For the text-containing cell, return its midpoint in (x, y) coordinate format. 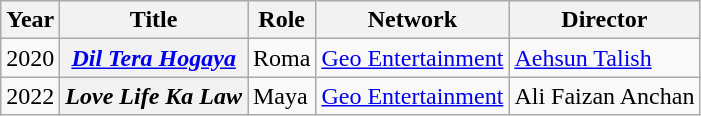
Year (30, 20)
2020 (30, 58)
Aehsun Talish (604, 58)
Maya (282, 96)
Role (282, 20)
Title (154, 20)
Ali Faizan Anchan (604, 96)
Love Life Ka Law (154, 96)
2022 (30, 96)
Director (604, 20)
Network (412, 20)
Roma (282, 58)
Dil Tera Hogaya (154, 58)
